Return [x, y] of the center of cell containing provided text 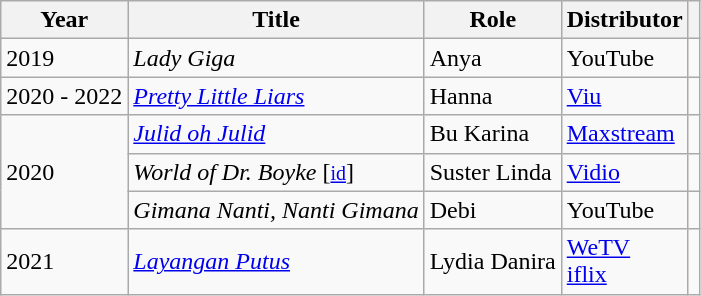
World of Dr. Boyke [id] [276, 172]
2021 [64, 262]
Pretty Little Liars [276, 96]
Debi [492, 210]
Layangan Putus [276, 262]
WeTViflix [624, 262]
Gimana Nanti, Nanti Gimana [276, 210]
2020 - 2022 [64, 96]
Year [64, 20]
Viu [624, 96]
Hanna [492, 96]
Title [276, 20]
2019 [64, 58]
Maxstream [624, 134]
Suster Linda [492, 172]
Role [492, 20]
Lady Giga [276, 58]
Vidio [624, 172]
Julid oh Julid [276, 134]
Lydia Danira [492, 262]
2020 [64, 172]
Anya [492, 58]
Bu Karina [492, 134]
Distributor [624, 20]
